Determine the [X, Y] coordinate at the center of the cell enclosing the given text.  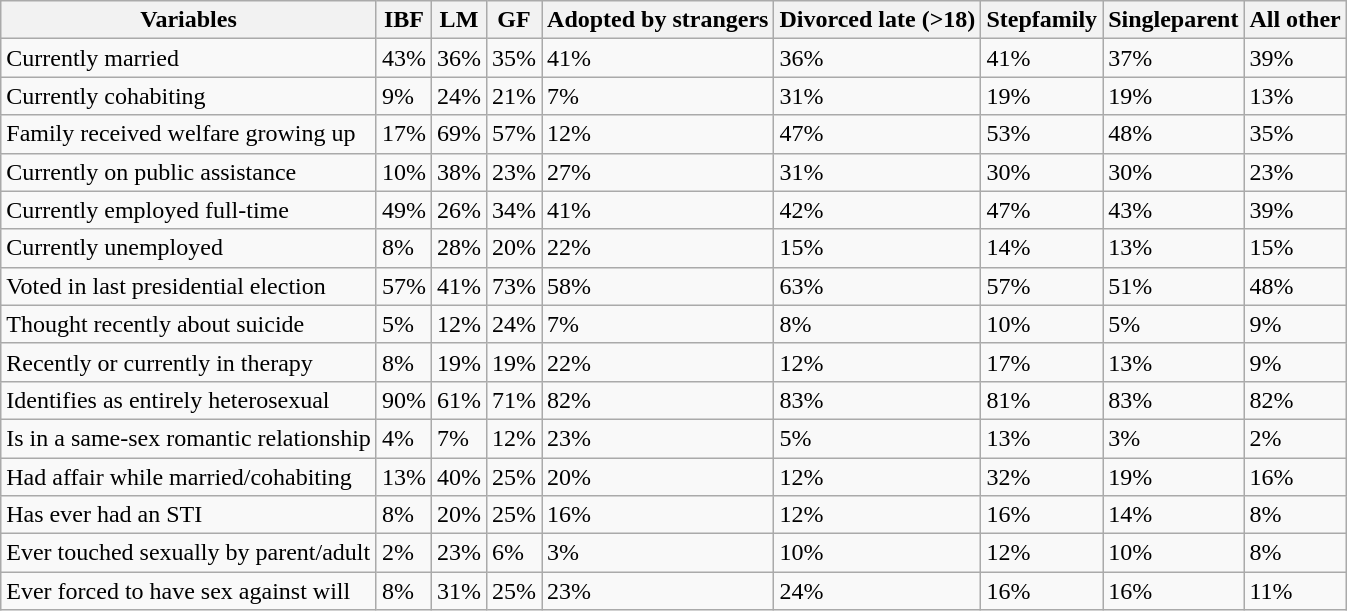
61% [458, 400]
LM [458, 20]
28% [458, 248]
Singleparent [1174, 20]
71% [514, 400]
27% [658, 172]
GF [514, 20]
34% [514, 210]
21% [514, 96]
4% [404, 438]
IBF [404, 20]
Thought recently about suicide [189, 324]
51% [1174, 286]
69% [458, 134]
58% [658, 286]
Adopted by strangers [658, 20]
All other [1295, 20]
Currently married [189, 58]
37% [1174, 58]
Ever touched sexually by parent/adult [189, 553]
Currently on public assistance [189, 172]
Has ever had an STI [189, 515]
Variables [189, 20]
81% [1042, 400]
32% [1042, 477]
Voted in last presidential election [189, 286]
11% [1295, 591]
63% [878, 286]
6% [514, 553]
Recently or currently in therapy [189, 362]
40% [458, 477]
49% [404, 210]
Is in a same-sex romantic relationship [189, 438]
Currently cohabiting [189, 96]
Family received welfare growing up [189, 134]
73% [514, 286]
Had affair while married/cohabiting [189, 477]
Stepfamily [1042, 20]
Ever forced to have sex against will [189, 591]
Currently employed full-time [189, 210]
Identifies as entirely heterosexual [189, 400]
26% [458, 210]
Divorced late (>18) [878, 20]
42% [878, 210]
Currently unemployed [189, 248]
90% [404, 400]
53% [1042, 134]
38% [458, 172]
